Search for the cell housing the specified text and yield its [x, y] center coordinate. 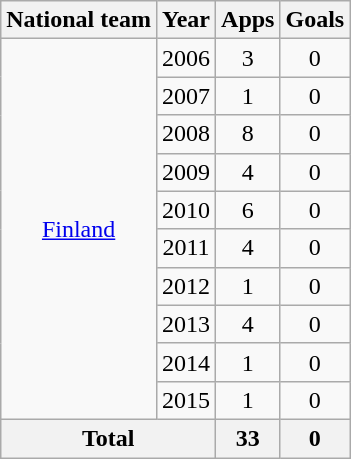
3 [248, 58]
33 [248, 438]
2012 [186, 286]
2014 [186, 362]
2015 [186, 400]
Finland [79, 230]
8 [248, 134]
2013 [186, 324]
Total [108, 438]
Year [186, 20]
2010 [186, 210]
Goals [315, 20]
2007 [186, 96]
2009 [186, 172]
6 [248, 210]
National team [79, 20]
2008 [186, 134]
2006 [186, 58]
Apps [248, 20]
2011 [186, 248]
